Scan for the cell matching the given text and deliver its [X, Y] coordinate at center. 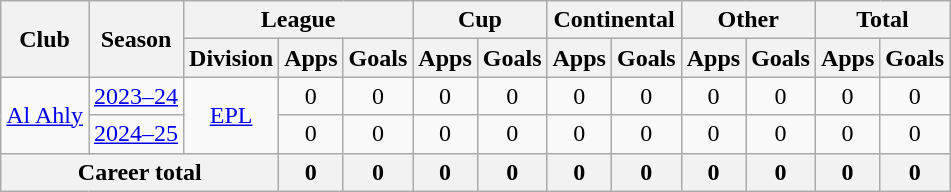
League [298, 20]
Al Ahly [45, 115]
2024–25 [136, 134]
Cup [480, 20]
Total [882, 20]
Club [45, 39]
Division [232, 58]
Other [748, 20]
Season [136, 39]
2023–24 [136, 96]
Career total [140, 172]
Continental [614, 20]
EPL [232, 115]
